From the cell containing the given text, extract its center point as [X, Y] coordinate. 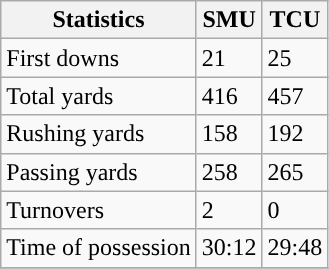
SMU [229, 20]
Rushing yards [99, 134]
First downs [99, 58]
265 [295, 172]
Passing yards [99, 172]
0 [295, 210]
21 [229, 58]
Turnovers [99, 210]
416 [229, 96]
30:12 [229, 248]
29:48 [295, 248]
2 [229, 210]
457 [295, 96]
Time of possession [99, 248]
192 [295, 134]
Statistics [99, 20]
158 [229, 134]
258 [229, 172]
Total yards [99, 96]
25 [295, 58]
TCU [295, 20]
